Scan for the cell matching the given text and deliver its (x, y) coordinate at center. 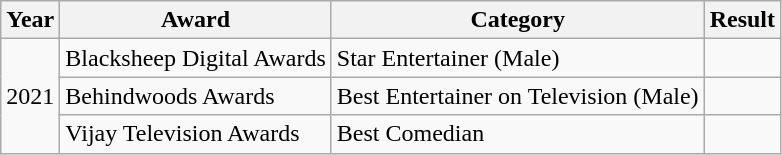
Category (518, 20)
Year (30, 20)
Award (196, 20)
Vijay Television Awards (196, 134)
Best Comedian (518, 134)
2021 (30, 96)
Blacksheep Digital Awards (196, 58)
Result (742, 20)
Behindwoods Awards (196, 96)
Star Entertainer (Male) (518, 58)
Best Entertainer on Television (Male) (518, 96)
